Find where the given text appears and provide that cell's center as [X, Y] coordinate. 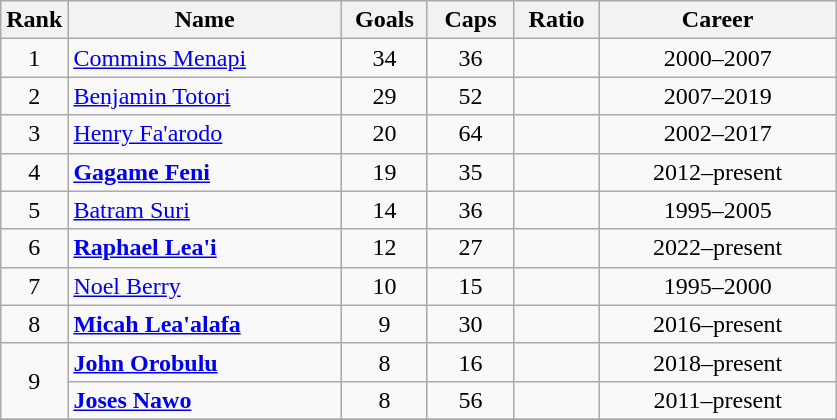
27 [470, 248]
Goals [384, 20]
52 [470, 96]
Rank [34, 20]
Henry Fa'arodo [205, 134]
64 [470, 134]
12 [384, 248]
10 [384, 286]
2 [34, 96]
1 [34, 58]
19 [384, 172]
Batram Suri [205, 210]
16 [470, 362]
Commins Menapi [205, 58]
Caps [470, 20]
14 [384, 210]
35 [470, 172]
Gagame Feni [205, 172]
30 [470, 324]
1995–2000 [718, 286]
2002–2017 [718, 134]
34 [384, 58]
2000–2007 [718, 58]
20 [384, 134]
Ratio [557, 20]
3 [34, 134]
Name [205, 20]
15 [470, 286]
Micah Lea'alafa [205, 324]
29 [384, 96]
5 [34, 210]
2007–2019 [718, 96]
1995–2005 [718, 210]
2011–present [718, 400]
56 [470, 400]
2022–present [718, 248]
2012–present [718, 172]
2018–present [718, 362]
4 [34, 172]
Career [718, 20]
Noel Berry [205, 286]
John Orobulu [205, 362]
Raphael Lea'i [205, 248]
2016–present [718, 324]
Benjamin Totori [205, 96]
6 [34, 248]
Joses Nawo [205, 400]
7 [34, 286]
